Find where the given text appears and provide that cell's center as (x, y) coordinate. 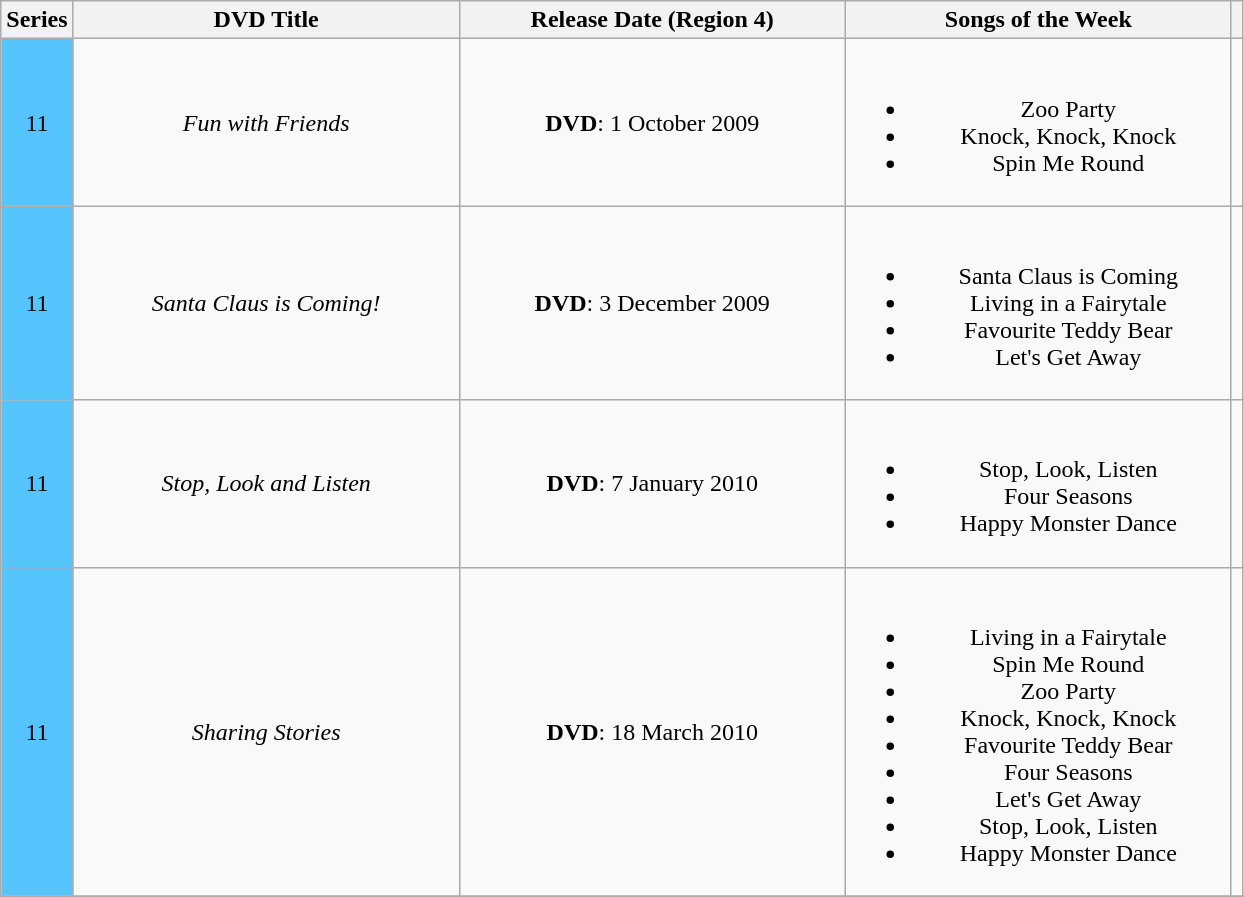
Sharing Stories (266, 732)
DVD: 18 March 2010 (652, 732)
Fun with Friends (266, 122)
Living in a FairytaleSpin Me RoundZoo PartyKnock, Knock, KnockFavourite Teddy BearFour SeasonsLet's Get AwayStop, Look, ListenHappy Monster Dance (1038, 732)
Zoo PartyKnock, Knock, KnockSpin Me Round (1038, 122)
DVD: 3 December 2009 (652, 303)
Release Date (Region 4) (652, 20)
Santa Claus is Coming! (266, 303)
DVD: 1 October 2009 (652, 122)
Series (37, 20)
Stop, Look and Listen (266, 484)
Santa Claus is ComingLiving in a FairytaleFavourite Teddy BearLet's Get Away (1038, 303)
DVD Title (266, 20)
DVD: 7 January 2010 (652, 484)
Stop, Look, ListenFour SeasonsHappy Monster Dance (1038, 484)
Songs of the Week (1038, 20)
